Extract the (X, Y) coordinate from the center of the cell holding the provided text.  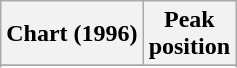
Peakposition (189, 34)
Chart (1996) (72, 34)
